Locate the cell with the specified text and output its [X, Y] center coordinate. 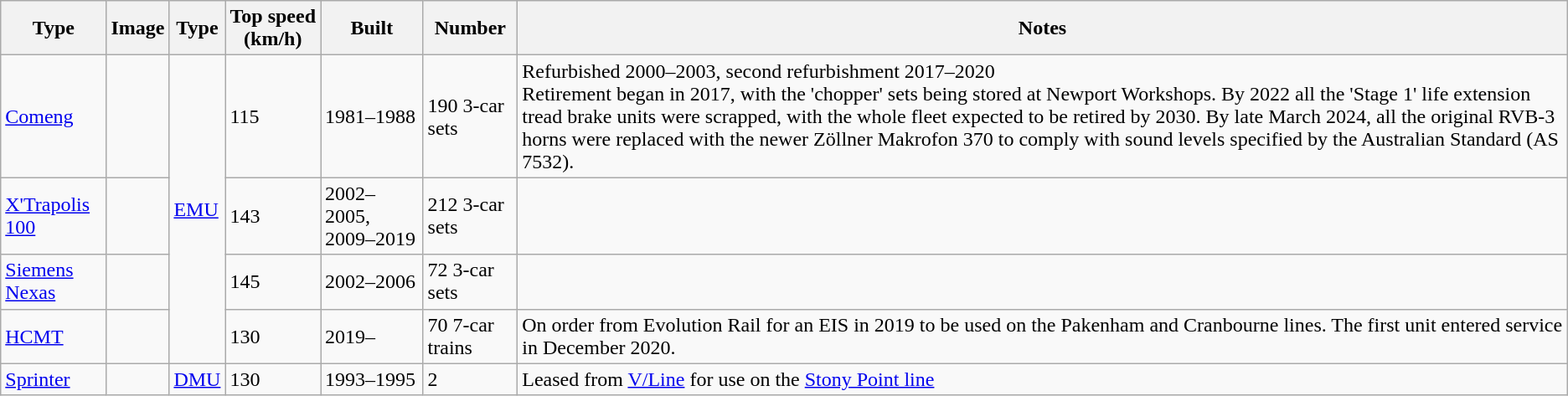
Number [471, 28]
143 [273, 216]
2002–2005, 2009–2019 [372, 216]
Notes [1043, 28]
2002–2006 [372, 281]
212 3-car sets [471, 216]
Sprinter [54, 379]
HCMT [54, 337]
1981–1988 [372, 116]
145 [273, 281]
EMU [198, 209]
70 7-car trains [471, 337]
DMU [198, 379]
On order from Evolution Rail for an EIS in 2019 to be used on the Pakenham and Cranbourne lines. The first unit entered service in December 2020. [1043, 337]
190 3-car sets [471, 116]
Top speed (km/h) [273, 28]
1993–1995 [372, 379]
Comeng [54, 116]
72 3-car sets [471, 281]
2 [471, 379]
X'Trapolis 100 [54, 216]
115 [273, 116]
2019– [372, 337]
Siemens Nexas [54, 281]
Built [372, 28]
Leased from V/Line for use on the Stony Point line [1043, 379]
Image [137, 28]
